Return the (X, Y) coordinate for the center point of the cell that contains the specified text.  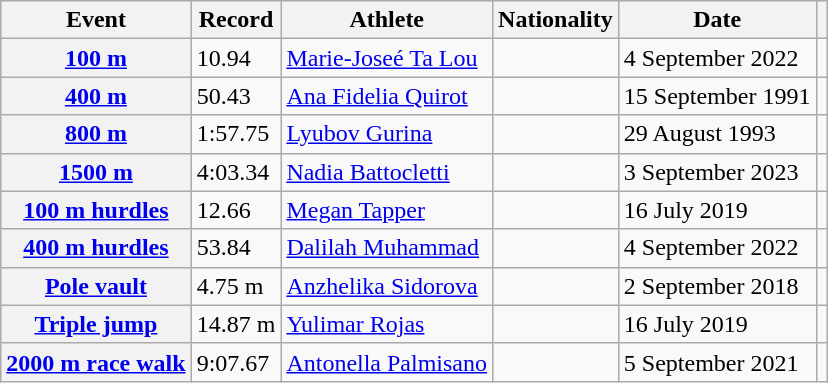
29 August 1993 (717, 134)
Marie-Joseé Ta Lou (387, 58)
800 m (96, 134)
2 September 2018 (717, 286)
Nationality (556, 20)
Dalilah Muhammad (387, 248)
400 m (96, 96)
Date (717, 20)
Yulimar Rojas (387, 324)
9:07.67 (236, 362)
53.84 (236, 248)
Nadia Battocletti (387, 172)
1:57.75 (236, 134)
5 September 2021 (717, 362)
Pole vault (96, 286)
Megan Tapper (387, 210)
4.75 m (236, 286)
50.43 (236, 96)
400 m hurdles (96, 248)
Lyubov Gurina (387, 134)
2000 m race walk (96, 362)
Event (96, 20)
100 m hurdles (96, 210)
Triple jump (96, 324)
12.66 (236, 210)
Record (236, 20)
100 m (96, 58)
15 September 1991 (717, 96)
3 September 2023 (717, 172)
14.87 m (236, 324)
10.94 (236, 58)
Athlete (387, 20)
Ana Fidelia Quirot (387, 96)
1500 m (96, 172)
4:03.34 (236, 172)
Antonella Palmisano (387, 362)
Anzhelika Sidorova (387, 286)
